Capture the cell that displays the provided text and extract its [X, Y] central coordinate. 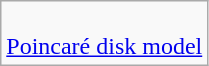
Poincaré disk model [104, 34]
